Search for the cell housing the specified text and yield its (x, y) center coordinate. 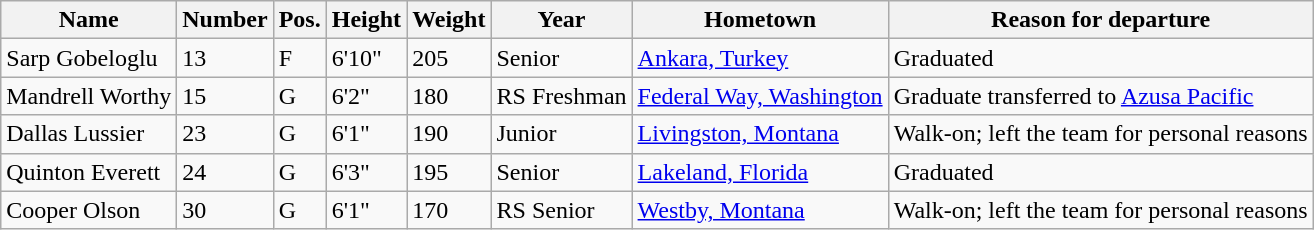
195 (449, 172)
Sarp Gobeloglu (89, 58)
6'3" (366, 172)
6'2" (366, 96)
30 (225, 210)
205 (449, 58)
Weight (449, 20)
Ankara, Turkey (760, 58)
Quinton Everett (89, 172)
Number (225, 20)
Federal Way, Washington (760, 96)
Mandrell Worthy (89, 96)
180 (449, 96)
Livingston, Montana (760, 134)
Reason for departure (1100, 20)
Height (366, 20)
Graduate transferred to Azusa Pacific (1100, 96)
170 (449, 210)
RS Senior (562, 210)
F (300, 58)
Hometown (760, 20)
Year (562, 20)
190 (449, 134)
Dallas Lussier (89, 134)
13 (225, 58)
Name (89, 20)
6'10" (366, 58)
Cooper Olson (89, 210)
Junior (562, 134)
RS Freshman (562, 96)
24 (225, 172)
15 (225, 96)
Pos. (300, 20)
23 (225, 134)
Westby, Montana (760, 210)
Lakeland, Florida (760, 172)
